Return the [X, Y] coordinate for the center point of the cell that contains the specified text.  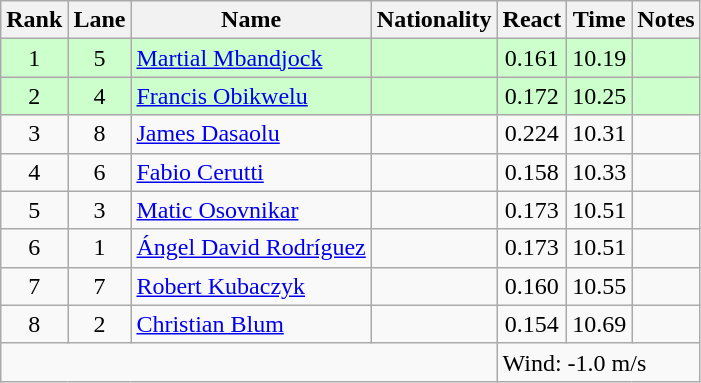
James Dasaolu [251, 134]
React [532, 20]
10.31 [600, 134]
10.19 [600, 58]
Martial Mbandjock [251, 58]
Ángel David Rodríguez [251, 248]
10.33 [600, 172]
Wind: -1.0 m/s [598, 362]
Lane [100, 20]
0.154 [532, 324]
0.158 [532, 172]
Nationality [434, 20]
Notes [666, 20]
0.160 [532, 286]
Name [251, 20]
10.69 [600, 324]
Christian Blum [251, 324]
10.55 [600, 286]
Time [600, 20]
0.161 [532, 58]
10.25 [600, 96]
Francis Obikwelu [251, 96]
0.224 [532, 134]
Fabio Cerutti [251, 172]
Matic Osovnikar [251, 210]
Rank [34, 20]
Robert Kubaczyk [251, 286]
0.172 [532, 96]
